Capture the cell that displays the provided text and extract its (x, y) central coordinate. 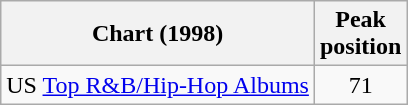
US Top R&B/Hip-Hop Albums (158, 85)
Chart (1998) (158, 34)
Peakposition (360, 34)
71 (360, 85)
